Detect which cell encompasses the target text, then output its (x, y) center coordinate. 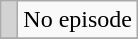
No episode (78, 20)
